Identify which cell holds the provided text, then report its (x, y) central coordinate. 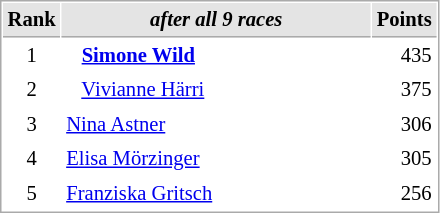
435 (404, 56)
after all 9 races (216, 20)
Elisa Mörzinger (216, 158)
Vivianne Härri (216, 90)
Simone Wild (216, 56)
Rank (32, 20)
5 (32, 194)
2 (32, 90)
3 (32, 124)
Points (404, 20)
1 (32, 56)
Franziska Gritsch (216, 194)
256 (404, 194)
4 (32, 158)
375 (404, 90)
305 (404, 158)
Nina Astner (216, 124)
306 (404, 124)
